Scan for the cell matching the given text and deliver its (X, Y) coordinate at center. 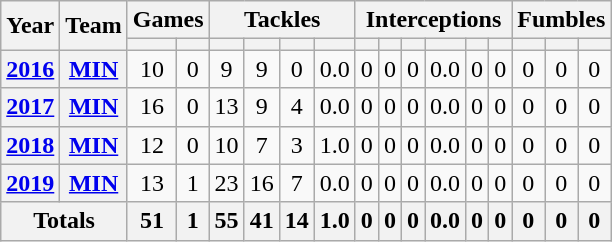
Year (30, 26)
12 (152, 145)
41 (262, 221)
2018 (30, 145)
Interceptions (433, 20)
Totals (64, 221)
Team (94, 26)
2016 (30, 69)
2017 (30, 107)
55 (226, 221)
23 (226, 183)
3 (296, 145)
4 (296, 107)
Tackles (282, 20)
Fumbles (562, 20)
14 (296, 221)
51 (152, 221)
2019 (30, 183)
Games (168, 20)
